Output the [X, Y] coordinate of the center of the cell containing the given text.  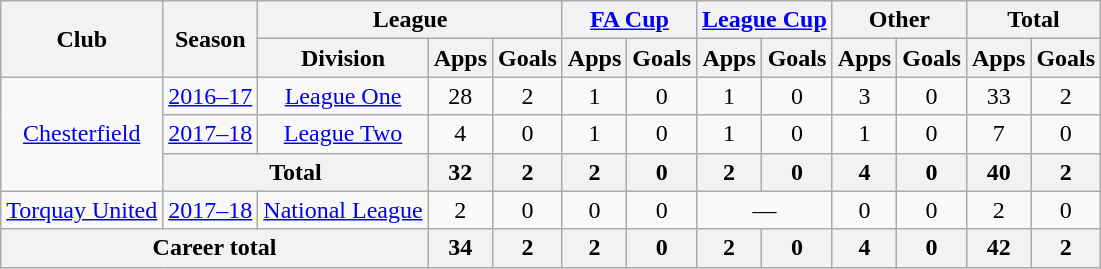
33 [998, 96]
League One [343, 96]
42 [998, 248]
League [410, 20]
28 [460, 96]
National League [343, 210]
40 [998, 172]
2016–17 [210, 96]
34 [460, 248]
Season [210, 39]
Club [82, 39]
— [765, 210]
League Two [343, 134]
League Cup [765, 20]
Division [343, 58]
Torquay United [82, 210]
Other [899, 20]
FA Cup [629, 20]
Career total [214, 248]
7 [998, 134]
Chesterfield [82, 134]
3 [864, 96]
32 [460, 172]
